Capture the cell that displays the provided text and extract its [X, Y] central coordinate. 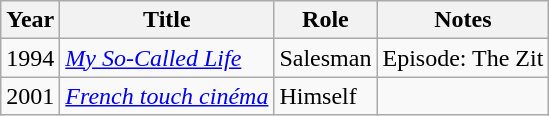
Role [326, 20]
Episode: The Zit [463, 58]
Year [30, 20]
Himself [326, 96]
My So-Called Life [167, 58]
French touch cinéma [167, 96]
Title [167, 20]
Salesman [326, 58]
2001 [30, 96]
1994 [30, 58]
Notes [463, 20]
